Determine the (x, y) coordinate at the center of the cell enclosing the given text.  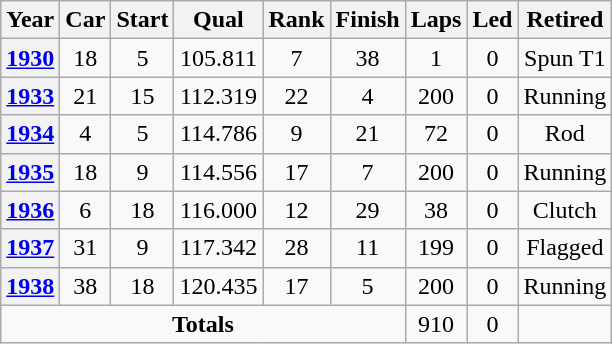
12 (296, 210)
199 (436, 248)
Totals (203, 324)
Flagged (565, 248)
1 (436, 58)
Spun T1 (565, 58)
114.556 (218, 172)
1938 (30, 286)
72 (436, 134)
1933 (30, 96)
114.786 (218, 134)
Car (86, 20)
Laps (436, 20)
29 (368, 210)
Clutch (565, 210)
117.342 (218, 248)
1937 (30, 248)
Finish (368, 20)
116.000 (218, 210)
22 (296, 96)
Start (142, 20)
Rod (565, 134)
910 (436, 324)
Year (30, 20)
105.811 (218, 58)
Retired (565, 20)
Rank (296, 20)
1936 (30, 210)
11 (368, 248)
1930 (30, 58)
120.435 (218, 286)
Qual (218, 20)
31 (86, 248)
Led (492, 20)
28 (296, 248)
15 (142, 96)
112.319 (218, 96)
6 (86, 210)
1934 (30, 134)
1935 (30, 172)
